Extract the [X, Y] coordinate from the center of the cell holding the provided text.  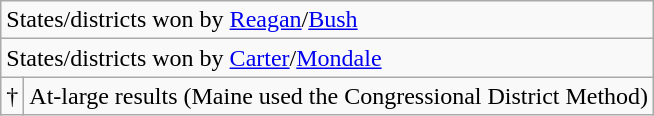
States/districts won by Reagan/Bush [328, 20]
At-large results (Maine used the Congressional District Method) [339, 96]
† [12, 96]
States/districts won by Carter/Mondale [328, 58]
